Detect which cell encompasses the target text, then output its (X, Y) center coordinate. 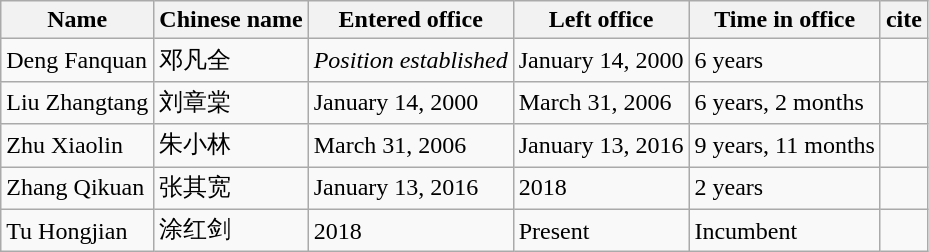
Position established (410, 60)
Incumbent (784, 230)
Liu Zhangtang (78, 102)
Entered office (410, 20)
Time in office (784, 20)
Deng Fanquan (78, 60)
刘章棠 (231, 102)
Left office (601, 20)
cite (904, 20)
Chinese name (231, 20)
2 years (784, 188)
张其宽 (231, 188)
Zhang Qikuan (78, 188)
朱小林 (231, 146)
Tu Hongjian (78, 230)
9 years, 11 months (784, 146)
Name (78, 20)
邓凡全 (231, 60)
6 years (784, 60)
6 years, 2 months (784, 102)
Present (601, 230)
Zhu Xiaolin (78, 146)
涂红剑 (231, 230)
